Identify which cell holds the provided text, then report its (x, y) central coordinate. 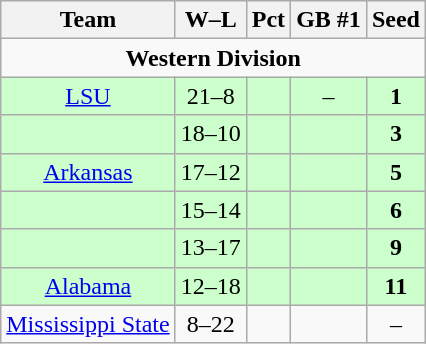
15–14 (210, 210)
8–22 (210, 324)
13–17 (210, 248)
Team (88, 20)
1 (396, 96)
Pct (268, 20)
Western Division (214, 58)
LSU (88, 96)
12–18 (210, 286)
3 (396, 134)
17–12 (210, 172)
Alabama (88, 286)
21–8 (210, 96)
Mississippi State (88, 324)
9 (396, 248)
GB #1 (329, 20)
5 (396, 172)
Seed (396, 20)
Arkansas (88, 172)
11 (396, 286)
W–L (210, 20)
6 (396, 210)
18–10 (210, 134)
